Find where the given text appears and provide that cell's center as (X, Y) coordinate. 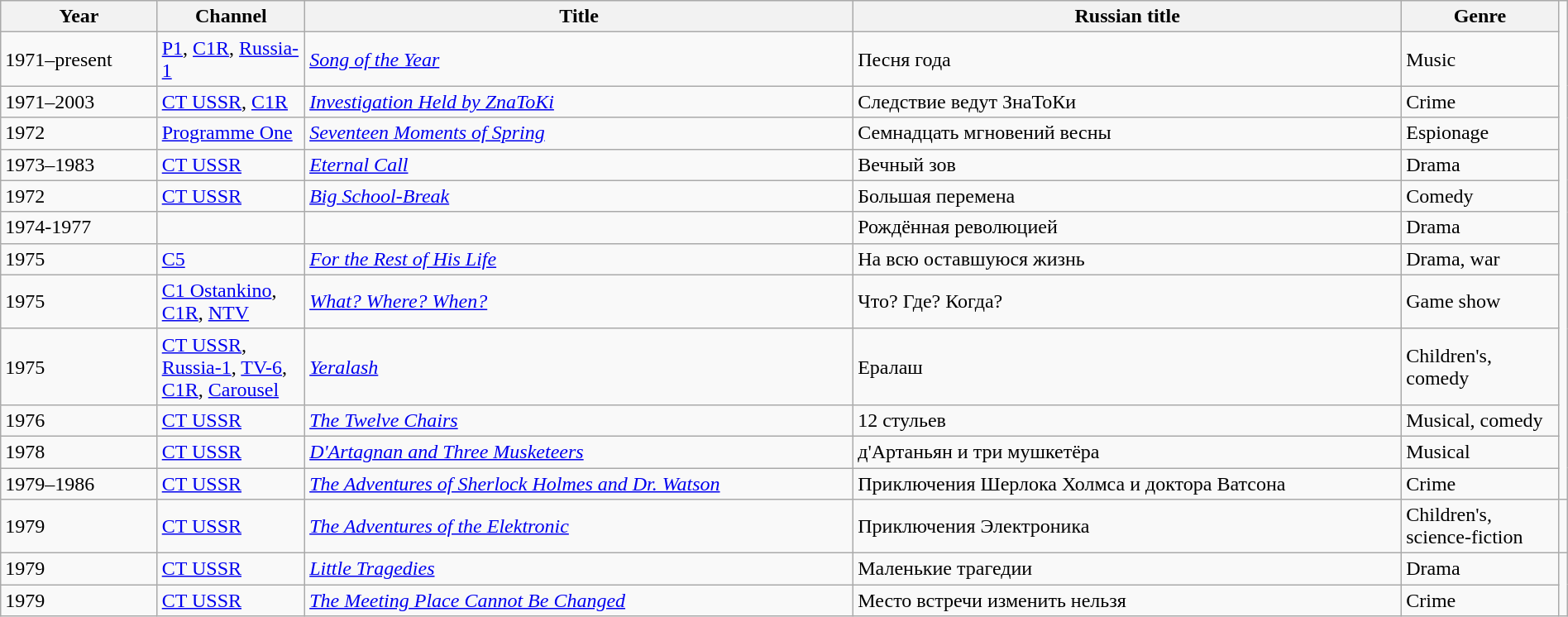
1971–2003 (79, 102)
Маленькие трагедии (1128, 569)
Musical (1480, 452)
The Meeting Place Cannot Be Changed (579, 600)
1976 (79, 420)
Seventeen Moments of Spring (579, 133)
Семнадцать мгновений весны (1128, 133)
Year (79, 17)
Music (1480, 60)
1974-1977 (79, 227)
Little Tragedies (579, 569)
Children's, comedy (1480, 366)
CT USSR, C1R (231, 102)
1978 (79, 452)
12 стульев (1128, 420)
Russian title (1128, 17)
1971–present (79, 60)
Children's, science-fiction (1480, 526)
The Adventures of the Elektronic (579, 526)
P1, C1R, Russia-1 (231, 60)
Приключения Электроника (1128, 526)
Приключения Шерлока Холмса и доктора Ватсона (1128, 484)
Song of the Year (579, 60)
Game show (1480, 301)
Большая перемена (1128, 196)
Yeralash (579, 366)
C5 (231, 259)
Песня года (1128, 60)
Ералаш (1128, 366)
Следствие ведут ЗнаТоКи (1128, 102)
Genre (1480, 17)
д'Артаньян и три мушкетёра (1128, 452)
Drama, war (1480, 259)
Что? Где? Когда? (1128, 301)
CT USSR, Russia-1, TV-6, C1R, Carousel (231, 366)
Eternal Call (579, 165)
1973–1983 (79, 165)
Programme One (231, 133)
The Twelve Chairs (579, 420)
D'Artagnan and Three Musketeers (579, 452)
Channel (231, 17)
1979–1986 (79, 484)
Investigation Held by ZnaToKi (579, 102)
На всю оставшуюся жизнь (1128, 259)
Title (579, 17)
Espionage (1480, 133)
C1 Ostankino, C1R, NTV (231, 301)
Вечный зов (1128, 165)
Рождённая революцией (1128, 227)
Место встречи изменить нельзя (1128, 600)
Comedy (1480, 196)
What? Where? When? (579, 301)
The Adventures of Sherlock Holmes and Dr. Watson (579, 484)
For the Rest of His Life (579, 259)
Musical, comedy (1480, 420)
Big School-Break (579, 196)
